Identify which cell holds the provided text, then report its (X, Y) central coordinate. 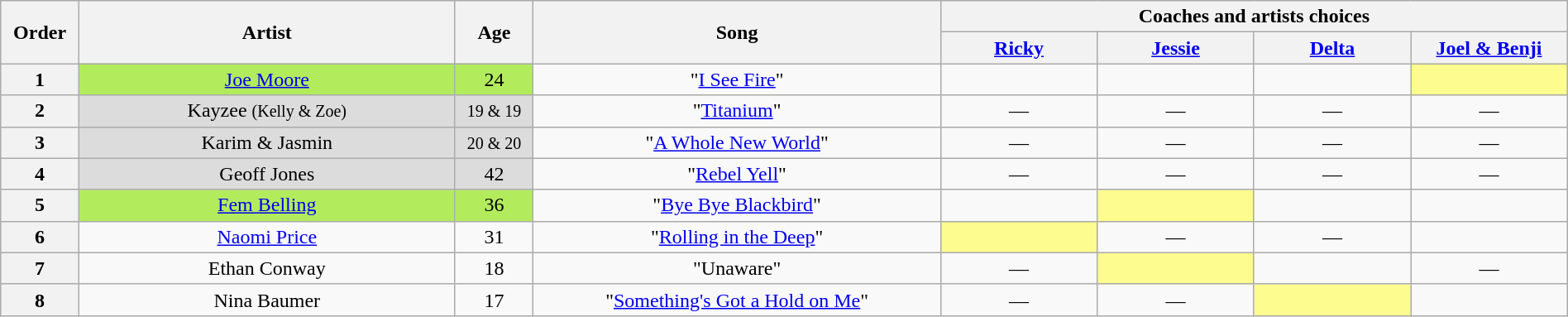
Naomi Price (266, 237)
Joel & Benji (1489, 48)
4 (40, 174)
"Bye Bye Blackbird" (738, 205)
1 (40, 79)
31 (495, 237)
"Titanium" (738, 111)
42 (495, 174)
Age (495, 32)
"Rolling in the Deep" (738, 237)
Karim & Jasmin (266, 142)
Geoff Jones (266, 174)
Fem Belling (266, 205)
7 (40, 268)
2 (40, 111)
6 (40, 237)
19 & 19 (495, 111)
Artist (266, 32)
18 (495, 268)
Jessie (1176, 48)
3 (40, 142)
Nina Baumer (266, 300)
20 & 20 (495, 142)
Delta (1331, 48)
36 (495, 205)
24 (495, 79)
"I See Fire" (738, 79)
Ethan Conway (266, 268)
"Unaware" (738, 268)
Coaches and artists choices (1254, 17)
Order (40, 32)
"Rebel Yell" (738, 174)
17 (495, 300)
5 (40, 205)
Joe Moore (266, 79)
Song (738, 32)
Kayzee (Kelly & Zoe) (266, 111)
"Something's Got a Hold on Me" (738, 300)
8 (40, 300)
Ricky (1019, 48)
"A Whole New World" (738, 142)
